Return the (X, Y) coordinate for the center point of the cell that contains the specified text.  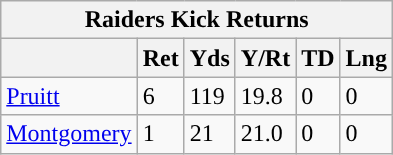
Yds (210, 58)
Ret (160, 58)
TD (318, 58)
Pruitt (69, 96)
Montgomery (69, 134)
Lng (366, 58)
1 (160, 134)
19.8 (265, 96)
21 (210, 134)
119 (210, 96)
21.0 (265, 134)
Raiders Kick Returns (197, 20)
6 (160, 96)
Y/Rt (265, 58)
